From the cell containing the given text, extract its center point as (X, Y) coordinate. 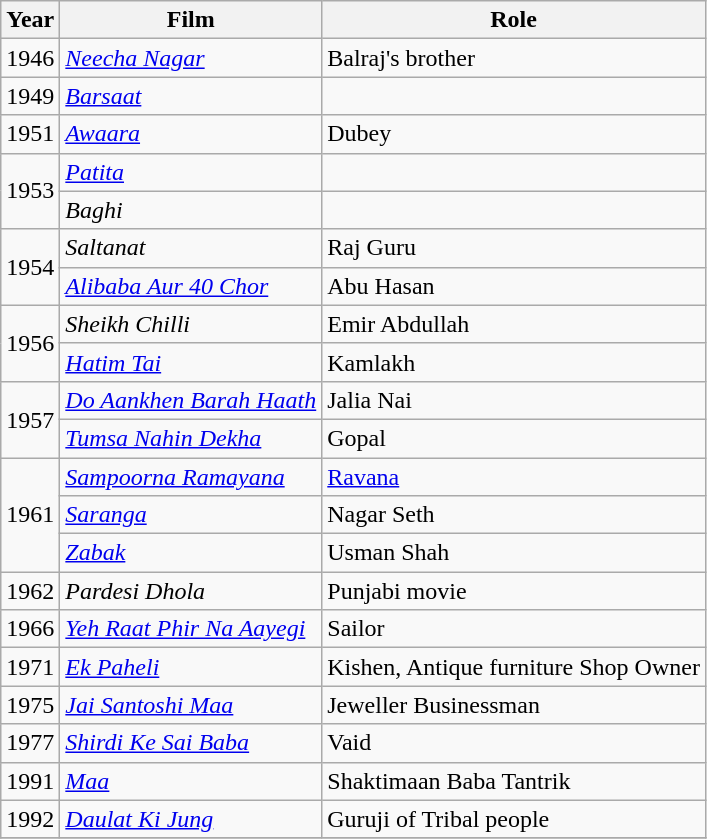
Nagar Seth (514, 515)
Saranga (191, 515)
Kishen, Antique furniture Shop Owner (514, 667)
Hatim Tai (191, 362)
Barsaat (191, 96)
1946 (30, 58)
Jalia Nai (514, 400)
Zabak (191, 553)
Kamlakh (514, 362)
1957 (30, 419)
Sailor (514, 629)
Daulat Ki Jung (191, 819)
Role (514, 20)
Shirdi Ke Sai Baba (191, 743)
1992 (30, 819)
1975 (30, 705)
1966 (30, 629)
Ek Paheli (191, 667)
Punjabi movie (514, 591)
Awaara (191, 134)
Neecha Nagar (191, 58)
1953 (30, 191)
Jeweller Businessman (514, 705)
1961 (30, 515)
1949 (30, 96)
Guruji of Tribal people (514, 819)
Jai Santoshi Maa (191, 705)
Year (30, 20)
1991 (30, 781)
1962 (30, 591)
1954 (30, 267)
Tumsa Nahin Dekha (191, 438)
Balraj's brother (514, 58)
Dubey (514, 134)
1951 (30, 134)
Shaktimaan Baba Tantrik (514, 781)
Gopal (514, 438)
Usman Shah (514, 553)
Sheikh Chilli (191, 324)
Film (191, 20)
Maa (191, 781)
Ravana (514, 477)
Yeh Raat Phir Na Aayegi (191, 629)
Abu Hasan (514, 286)
Pardesi Dhola (191, 591)
1956 (30, 343)
Saltanat (191, 248)
1977 (30, 743)
1971 (30, 667)
Raj Guru (514, 248)
Do Aankhen Barah Haath (191, 400)
Alibaba Aur 40 Chor (191, 286)
Sampoorna Ramayana (191, 477)
Vaid (514, 743)
Baghi (191, 210)
Emir Abdullah (514, 324)
Patita (191, 172)
